Search for the cell housing the specified text and yield its (x, y) center coordinate. 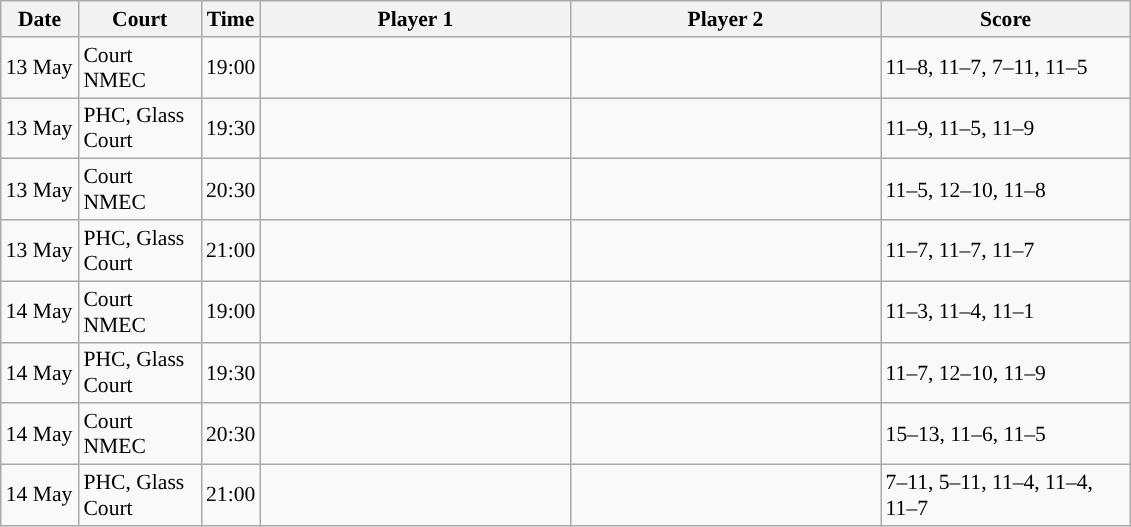
11–8, 11–7, 7–11, 11–5 (1006, 68)
Court (140, 19)
Player 2 (725, 19)
11–5, 12–10, 11–8 (1006, 190)
11–7, 11–7, 11–7 (1006, 250)
Score (1006, 19)
11–7, 12–10, 11–9 (1006, 372)
Date (40, 19)
Player 1 (415, 19)
11–3, 11–4, 11–1 (1006, 312)
Time (230, 19)
7–11, 5–11, 11–4, 11–4, 11–7 (1006, 496)
15–13, 11–6, 11–5 (1006, 434)
11–9, 11–5, 11–9 (1006, 128)
